Locate the cell with the specified text and output its (x, y) center coordinate. 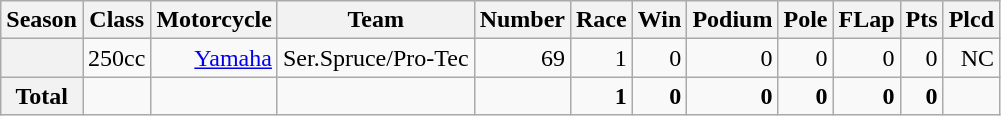
Season (42, 20)
Motorcycle (214, 20)
Total (42, 96)
69 (522, 58)
NC (971, 58)
Class (116, 20)
Number (522, 20)
FLap (866, 20)
Podium (732, 20)
Pole (806, 20)
Yamaha (214, 58)
Team (376, 20)
Plcd (971, 20)
Pts (922, 20)
Race (601, 20)
Win (660, 20)
250cc (116, 58)
Ser.Spruce/Pro-Tec (376, 58)
